Output the (x, y) coordinate of the center of the cell containing the given text.  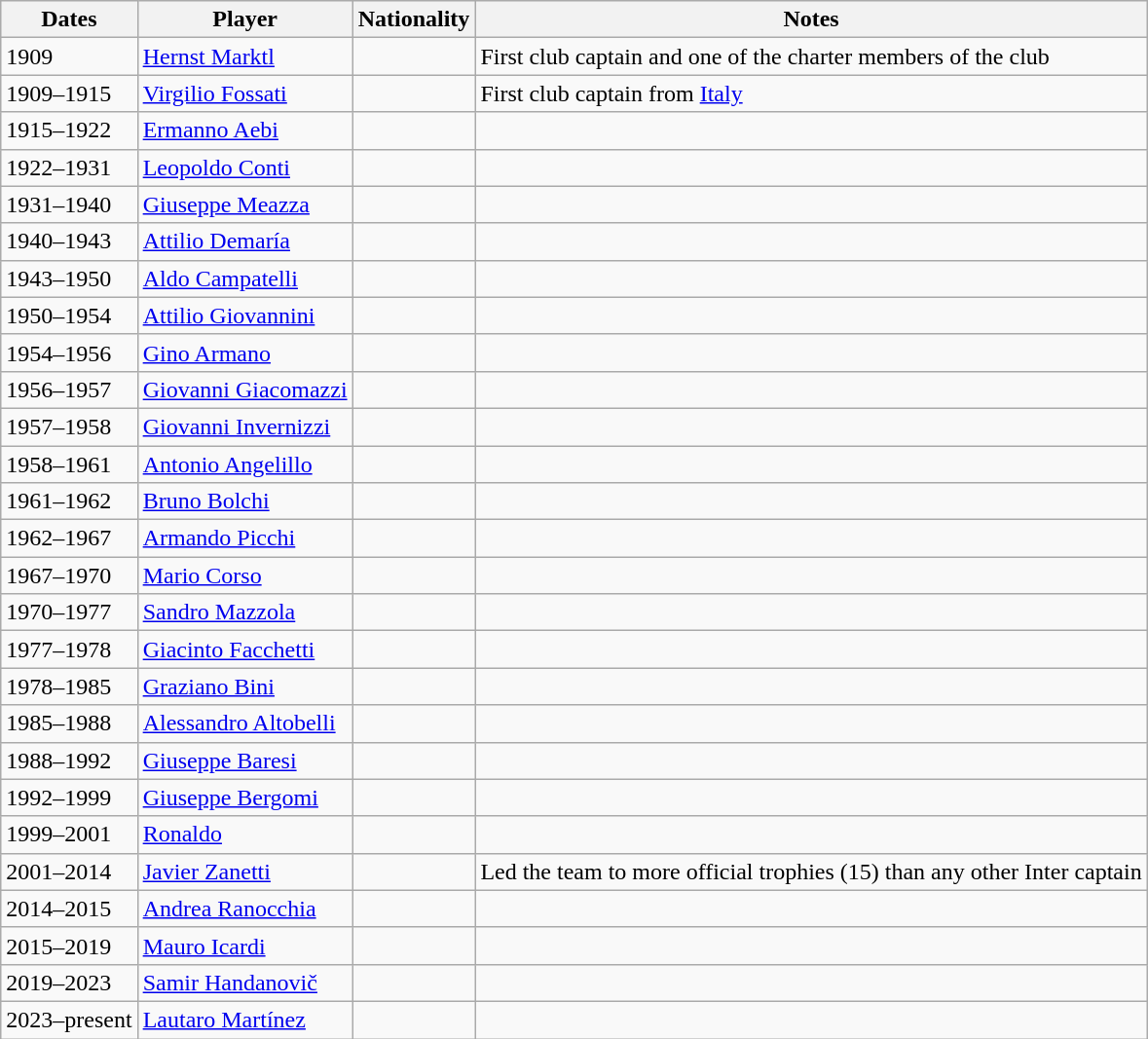
Samir Handanovič (245, 983)
1961–1962 (69, 501)
Bruno Bolchi (245, 501)
2023–present (69, 1020)
Mario Corso (245, 575)
1985–1988 (69, 724)
Giovanni Invernizzi (245, 427)
1977–1978 (69, 649)
Graziano Bini (245, 686)
1954–1956 (69, 353)
Virgilio Fossati (245, 93)
Notes (811, 19)
Led the team to more official trophies (15) than any other Inter captain (811, 872)
Giovanni Giacomazzi (245, 390)
2019–2023 (69, 983)
Javier Zanetti (245, 872)
Antonio Angelillo (245, 464)
1992–1999 (69, 798)
2015–2019 (69, 946)
2014–2015 (69, 909)
Ermanno Aebi (245, 130)
Sandro Mazzola (245, 612)
1915–1922 (69, 130)
1970–1977 (69, 612)
1909 (69, 56)
1931–1940 (69, 204)
Attilio Giovannini (245, 315)
Andrea Ranocchia (245, 909)
Lautaro Martínez (245, 1020)
1967–1970 (69, 575)
Giuseppe Meazza (245, 204)
Aldo Campatelli (245, 278)
1922–1931 (69, 167)
First club captain and one of the charter members of the club (811, 56)
2001–2014 (69, 872)
Giacinto Facchetti (245, 649)
1962–1967 (69, 538)
First club captain from Italy (811, 93)
1999–2001 (69, 835)
1943–1950 (69, 278)
1940–1943 (69, 241)
1958–1961 (69, 464)
Alessandro Altobelli (245, 724)
Armando Picchi (245, 538)
1909–1915 (69, 93)
1956–1957 (69, 390)
Giuseppe Baresi (245, 761)
Dates (69, 19)
Leopoldo Conti (245, 167)
Nationality (414, 19)
1978–1985 (69, 686)
Ronaldo (245, 835)
Mauro Icardi (245, 946)
Attilio Demaría (245, 241)
1950–1954 (69, 315)
Player (245, 19)
Giuseppe Bergomi (245, 798)
1988–1992 (69, 761)
1957–1958 (69, 427)
Gino Armano (245, 353)
Hernst Marktl (245, 56)
